Pinpoint the cell where the given text exists, returning its [X, Y] midpoint coordinate. 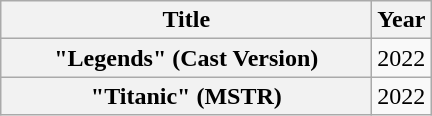
"Legends" (Cast Version) [186, 58]
Title [186, 20]
Year [402, 20]
"Titanic" (MSTR) [186, 96]
